Output the (X, Y) coordinate of the center of the cell containing the given text.  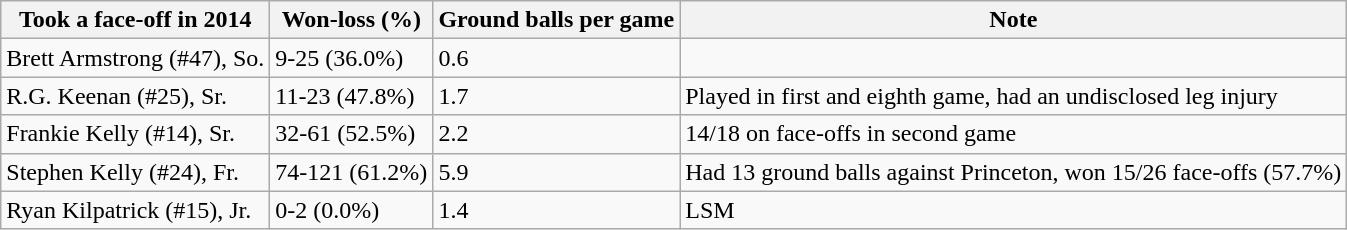
11-23 (47.8%) (352, 96)
74-121 (61.2%) (352, 172)
Stephen Kelly (#24), Fr. (136, 172)
1.7 (556, 96)
LSM (1014, 210)
0.6 (556, 58)
5.9 (556, 172)
14/18 on face-offs in second game (1014, 134)
Won-loss (%) (352, 20)
Note (1014, 20)
32-61 (52.5%) (352, 134)
Frankie Kelly (#14), Sr. (136, 134)
Played in first and eighth game, had an undisclosed leg injury (1014, 96)
R.G. Keenan (#25), Sr. (136, 96)
9-25 (36.0%) (352, 58)
0-2 (0.0%) (352, 210)
Had 13 ground balls against Princeton, won 15/26 face-offs (57.7%) (1014, 172)
Brett Armstrong (#47), So. (136, 58)
Ryan Kilpatrick (#15), Jr. (136, 210)
1.4 (556, 210)
Ground balls per game (556, 20)
2.2 (556, 134)
Took a face-off in 2014 (136, 20)
